Search for the cell housing the specified text and yield its [X, Y] center coordinate. 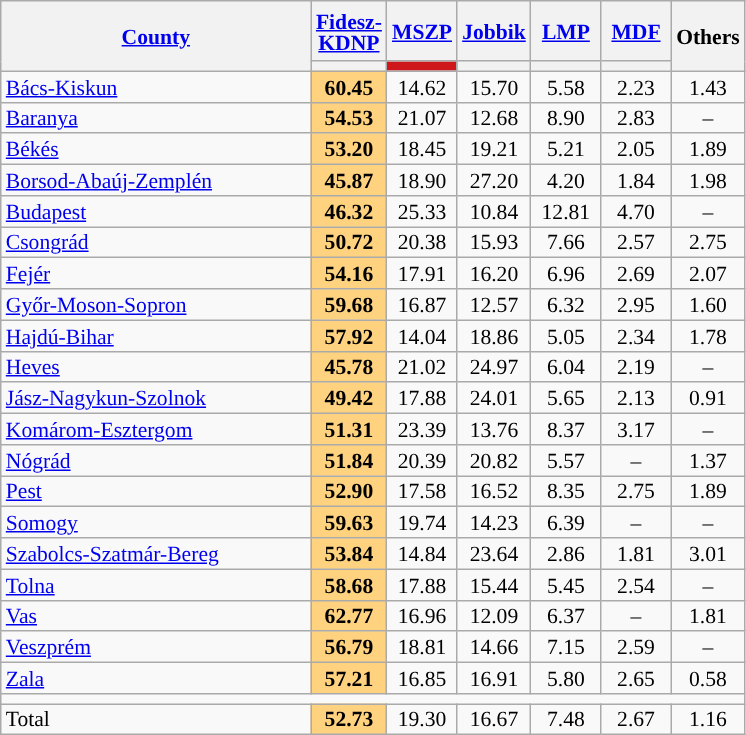
2.65 [636, 678]
18.81 [422, 648]
Jobbik [494, 31]
24.01 [494, 398]
54.16 [349, 274]
57.21 [349, 678]
16.20 [494, 274]
8.35 [566, 492]
Vas [156, 616]
Csongrád [156, 242]
Pest [156, 492]
12.57 [494, 304]
2.67 [636, 720]
15.70 [494, 86]
Zala [156, 678]
16.96 [422, 616]
59.63 [349, 522]
14.66 [494, 648]
3.01 [708, 554]
4.70 [636, 212]
52.90 [349, 492]
Békés [156, 150]
1.78 [708, 336]
53.84 [349, 554]
20.38 [422, 242]
52.73 [349, 720]
45.87 [349, 180]
Fejér [156, 274]
19.74 [422, 522]
16.91 [494, 678]
19.30 [422, 720]
6.96 [566, 274]
16.85 [422, 678]
2.34 [636, 336]
21.02 [422, 366]
1.60 [708, 304]
2.69 [636, 274]
10.84 [494, 212]
6.39 [566, 522]
51.84 [349, 460]
2.07 [708, 274]
Nógrád [156, 460]
18.86 [494, 336]
5.05 [566, 336]
7.48 [566, 720]
Others [708, 36]
46.32 [349, 212]
20.82 [494, 460]
1.16 [708, 720]
21.07 [422, 118]
14.04 [422, 336]
17.91 [422, 274]
2.19 [636, 366]
62.77 [349, 616]
1.37 [708, 460]
59.68 [349, 304]
18.45 [422, 150]
1.84 [636, 180]
56.79 [349, 648]
15.93 [494, 242]
Baranya [156, 118]
Total [156, 720]
12.09 [494, 616]
Somogy [156, 522]
2.86 [566, 554]
8.37 [566, 430]
7.66 [566, 242]
58.68 [349, 584]
25.33 [422, 212]
Győr-Moson-Sopron [156, 304]
16.67 [494, 720]
1.43 [708, 86]
County [156, 36]
0.58 [708, 678]
Borsod-Abaúj-Zemplén [156, 180]
5.80 [566, 678]
2.95 [636, 304]
Fidesz-KDNP [349, 31]
16.52 [494, 492]
14.62 [422, 86]
14.23 [494, 522]
45.78 [349, 366]
16.87 [422, 304]
12.81 [566, 212]
17.58 [422, 492]
Heves [156, 366]
18.90 [422, 180]
Szabolcs-Szatmár-Bereg [156, 554]
14.84 [422, 554]
LMP [566, 31]
50.72 [349, 242]
57.92 [349, 336]
5.21 [566, 150]
6.32 [566, 304]
53.20 [349, 150]
12.68 [494, 118]
5.57 [566, 460]
8.90 [566, 118]
27.20 [494, 180]
2.54 [636, 584]
24.97 [494, 366]
2.83 [636, 118]
20.39 [422, 460]
6.37 [566, 616]
6.04 [566, 366]
2.13 [636, 398]
Budapest [156, 212]
2.57 [636, 242]
Veszprém [156, 648]
Tolna [156, 584]
51.31 [349, 430]
49.42 [349, 398]
23.64 [494, 554]
54.53 [349, 118]
5.65 [566, 398]
Hajdú-Bihar [156, 336]
Komárom-Esztergom [156, 430]
5.58 [566, 86]
0.91 [708, 398]
60.45 [349, 86]
Jász-Nagykun-Szolnok [156, 398]
3.17 [636, 430]
MDF [636, 31]
2.23 [636, 86]
Bács-Kiskun [156, 86]
2.05 [636, 150]
7.15 [566, 648]
5.45 [566, 584]
23.39 [422, 430]
MSZP [422, 31]
4.20 [566, 180]
2.59 [636, 648]
15.44 [494, 584]
19.21 [494, 150]
1.98 [708, 180]
13.76 [494, 430]
